Scan for the cell matching the given text and deliver its (X, Y) coordinate at center. 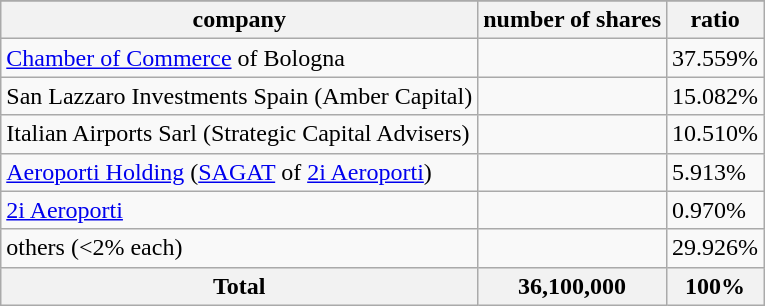
company (240, 20)
5.913% (716, 172)
29.926% (716, 248)
37.559% (716, 58)
Aeroporti Holding (SAGAT of 2i Aeroporti) (240, 172)
Total (240, 286)
2i Aeroporti (240, 210)
ratio (716, 20)
10.510% (716, 134)
15.082% (716, 96)
Italian Airports Sarl (Strategic Capital Advisers) (240, 134)
0.970% (716, 210)
San Lazzaro Investments Spain (Amber Capital) (240, 96)
others (<2% each) (240, 248)
100% (716, 286)
Chamber of Commerce of Bologna (240, 58)
36,100,000 (572, 286)
number of shares (572, 20)
